Return the [X, Y] coordinate for the center point of the cell that contains the specified text.  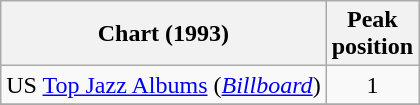
US Top Jazz Albums (Billboard) [164, 85]
1 [372, 85]
Peakposition [372, 34]
Chart (1993) [164, 34]
